Find where the given text appears and provide that cell's center as [X, Y] coordinate. 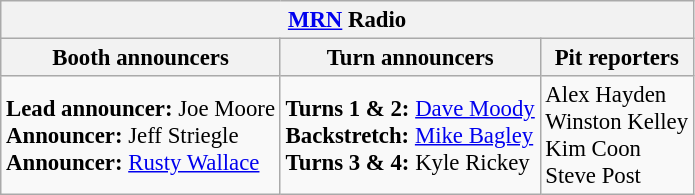
Turns 1 & 2: Dave MoodyBackstretch: Mike BagleyTurns 3 & 4: Kyle Rickey [410, 136]
Alex HaydenWinston KelleyKim CoonSteve Post [616, 136]
Lead announcer: Joe MooreAnnouncer: Jeff StriegleAnnouncer: Rusty Wallace [141, 136]
Booth announcers [141, 58]
Turn announcers [410, 58]
MRN Radio [348, 20]
Pit reporters [616, 58]
